Provide the [X, Y] coordinate of the cell's center where the given text is located.  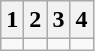
3 [58, 20]
1 [12, 20]
4 [82, 20]
2 [36, 20]
